Capture the cell that displays the provided text and extract its [x, y] central coordinate. 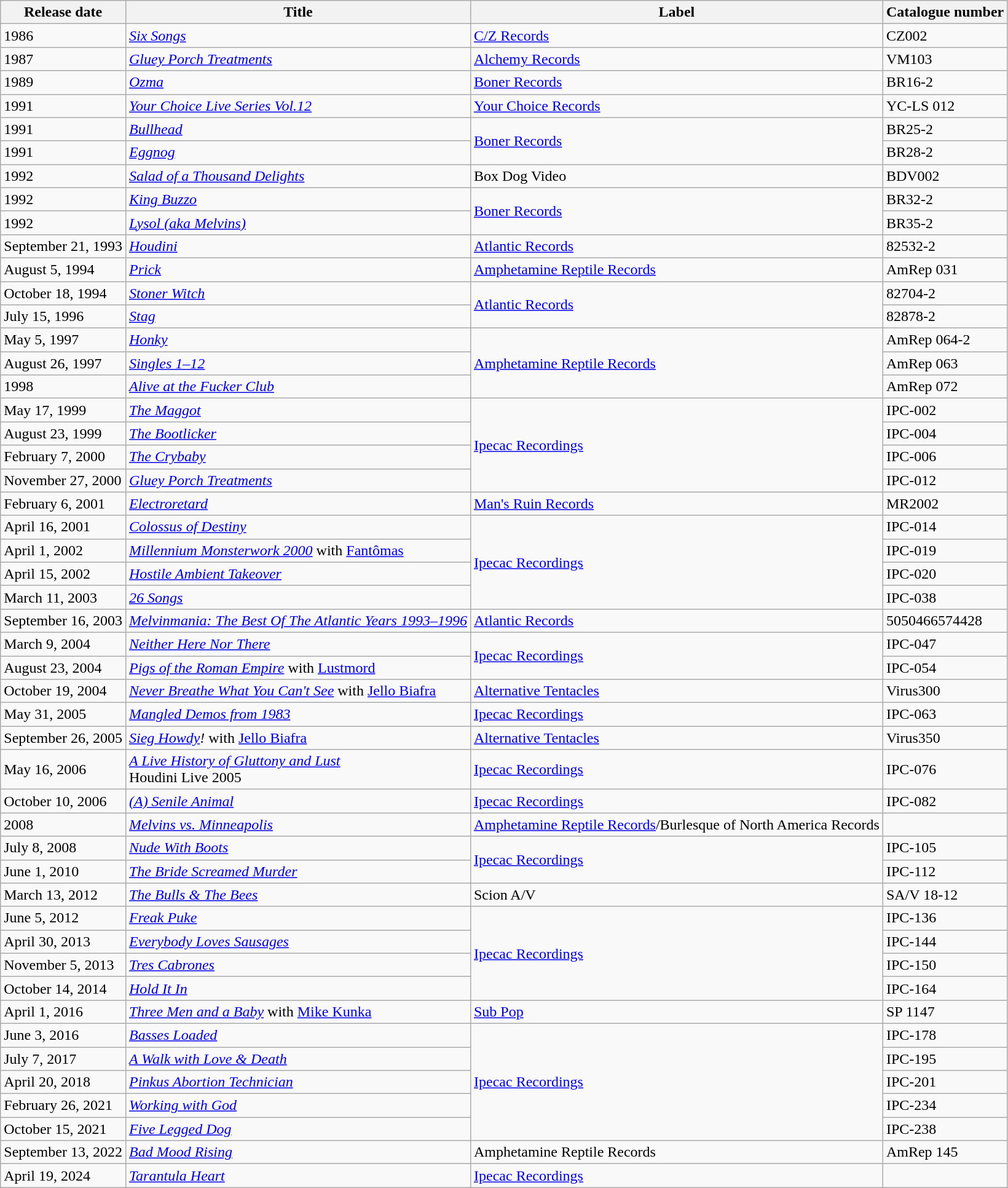
Eggnog [297, 152]
BR28-2 [945, 152]
August 23, 2004 [63, 667]
Tarantula Heart [297, 1176]
June 3, 2016 [63, 1035]
AmRep 072 [945, 387]
Virus350 [945, 738]
Hostile Ambient Takeover [297, 574]
August 5, 1994 [63, 269]
February 26, 2021 [63, 1106]
IPC-063 [945, 715]
IPC-164 [945, 988]
IPC-150 [945, 965]
26 Songs [297, 597]
The Crybaby [297, 457]
Alchemy Records [676, 59]
October 14, 2014 [63, 988]
July 15, 1996 [63, 317]
June 5, 2012 [63, 918]
IPC-105 [945, 848]
Colossus of Destiny [297, 527]
Box Dog Video [676, 176]
Ozma [297, 82]
CZ002 [945, 36]
July 7, 2017 [63, 1058]
The Bride Screamed Murder [297, 871]
September 21, 1993 [63, 246]
Sub Pop [676, 1012]
A Live History of Gluttony and LustHoudini Live 2005 [297, 770]
Basses Loaded [297, 1035]
IPC-038 [945, 597]
(A) Senile Animal [297, 801]
IPC-238 [945, 1129]
1989 [63, 82]
YC-LS 012 [945, 106]
Prick [297, 269]
BR35-2 [945, 223]
Stag [297, 317]
April 30, 2013 [63, 941]
Sieg Howdy! with Jello Biafra [297, 738]
AmRep 145 [945, 1152]
Salad of a Thousand Delights [297, 176]
May 17, 1999 [63, 410]
Pigs of the Roman Empire with Lustmord [297, 667]
King Buzzo [297, 199]
March 11, 2003 [63, 597]
IPC-136 [945, 918]
BDV002 [945, 176]
Houdini [297, 246]
82878-2 [945, 317]
BR25-2 [945, 129]
Bad Mood Rising [297, 1152]
IPC-004 [945, 434]
Melvins vs. Minneapolis [297, 825]
Five Legged Dog [297, 1129]
Label [676, 12]
BR32-2 [945, 199]
Never Breathe What You Can't See with Jello Biafra [297, 691]
May 31, 2005 [63, 715]
Everybody Loves Sausages [297, 941]
Freak Puke [297, 918]
Six Songs [297, 36]
Man's Ruin Records [676, 504]
Title [297, 12]
IPC-082 [945, 801]
October 19, 2004 [63, 691]
The Bootlicker [297, 434]
April 20, 2018 [63, 1082]
The Bulls & The Bees [297, 895]
IPC-012 [945, 480]
August 26, 1997 [63, 363]
November 27, 2000 [63, 480]
Honky [297, 340]
1986 [63, 36]
Electroretard [297, 504]
IPC-014 [945, 527]
IPC-006 [945, 457]
November 5, 2013 [63, 965]
Amphetamine Reptile Records/Burlesque of North America Records [676, 825]
Scion A/V [676, 895]
Nude With Boots [297, 848]
5050466574428 [945, 620]
May 5, 1997 [63, 340]
IPC-002 [945, 410]
IPC-178 [945, 1035]
Neither Here Nor There [297, 644]
May 16, 2006 [63, 770]
June 1, 2010 [63, 871]
September 16, 2003 [63, 620]
October 10, 2006 [63, 801]
AmRep 031 [945, 269]
IPC-047 [945, 644]
Your Choice Live Series Vol.12 [297, 106]
April 19, 2024 [63, 1176]
February 6, 2001 [63, 504]
Bullhead [297, 129]
August 23, 1999 [63, 434]
82704-2 [945, 293]
Singles 1–12 [297, 363]
2008 [63, 825]
March 9, 2004 [63, 644]
The Maggot [297, 410]
IPC-020 [945, 574]
C/Z Records [676, 36]
Mangled Demos from 1983 [297, 715]
Alive at the Fucker Club [297, 387]
February 7, 2000 [63, 457]
Release date [63, 12]
1987 [63, 59]
September 13, 2022 [63, 1152]
July 8, 2008 [63, 848]
BR16-2 [945, 82]
IPC-195 [945, 1058]
April 1, 2002 [63, 550]
April 1, 2016 [63, 1012]
April 15, 2002 [63, 574]
Pinkus Abortion Technician [297, 1082]
September 26, 2005 [63, 738]
IPC-234 [945, 1106]
IPC-019 [945, 550]
Millennium Monsterwork 2000 with Fantômas [297, 550]
IPC-201 [945, 1082]
March 13, 2012 [63, 895]
1998 [63, 387]
82532-2 [945, 246]
IPC-054 [945, 667]
A Walk with Love & Death [297, 1058]
Lysol (aka Melvins) [297, 223]
VM103 [945, 59]
Three Men and a Baby with Mike Kunka [297, 1012]
SA/V 18-12 [945, 895]
Virus300 [945, 691]
IPC-112 [945, 871]
AmRep 064-2 [945, 340]
Catalogue number [945, 12]
Tres Cabrones [297, 965]
IPC-144 [945, 941]
Working with God [297, 1106]
Stoner Witch [297, 293]
Your Choice Records [676, 106]
AmRep 063 [945, 363]
October 15, 2021 [63, 1129]
Melvinmania: The Best Of The Atlantic Years 1993–1996 [297, 620]
SP 1147 [945, 1012]
October 18, 1994 [63, 293]
IPC-076 [945, 770]
April 16, 2001 [63, 527]
MR2002 [945, 504]
Hold It In [297, 988]
